Pinpoint the cell where the given text exists, returning its [x, y] midpoint coordinate. 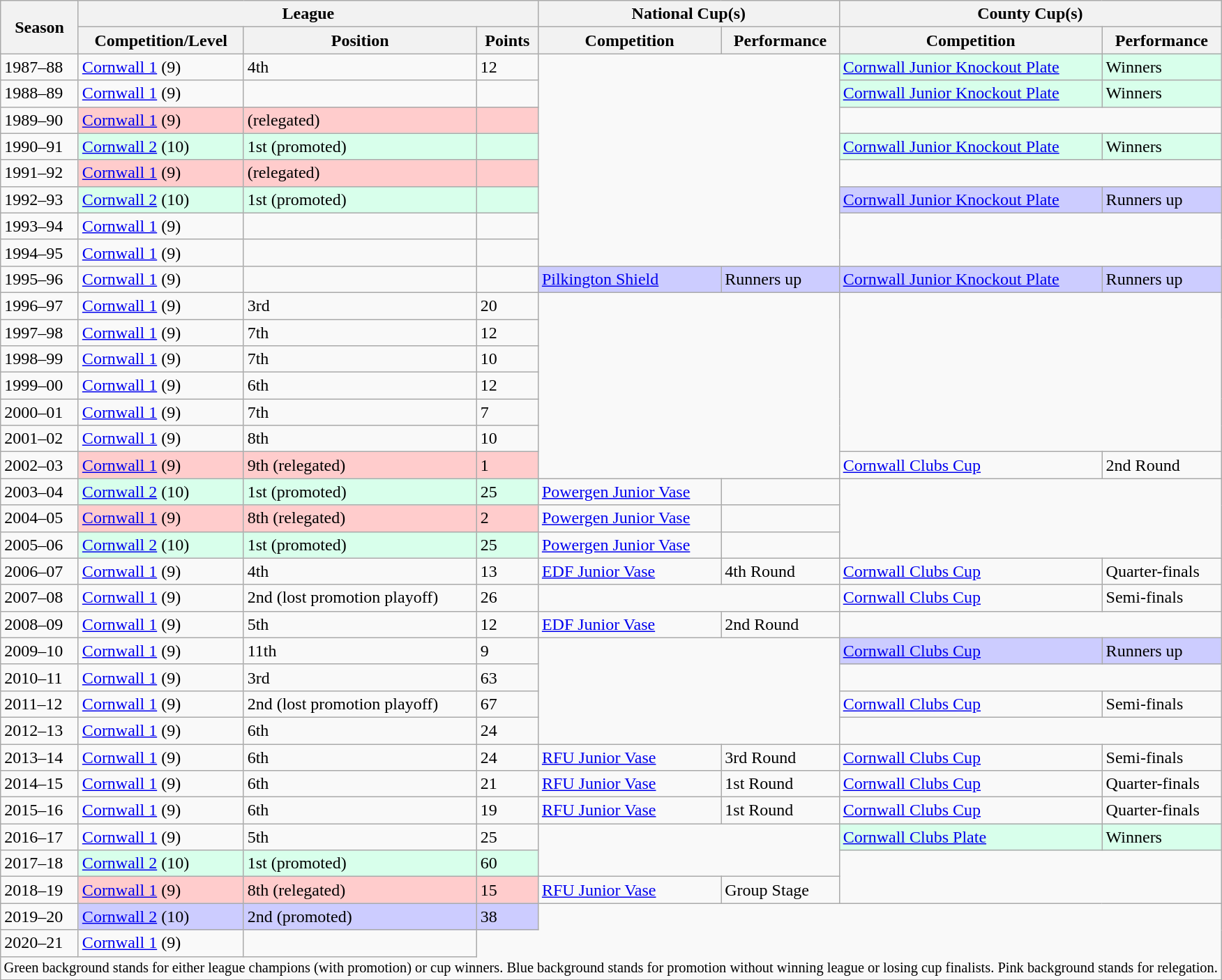
Season [40, 27]
3rd Round [780, 757]
2012–13 [40, 730]
2002–03 [40, 465]
2nd (promoted) [360, 917]
2018–19 [40, 890]
11th [360, 651]
7 [507, 412]
2005–06 [40, 545]
2010–11 [40, 677]
1991–92 [40, 173]
9th (relegated) [360, 465]
1992–93 [40, 199]
2011–12 [40, 704]
League [308, 14]
1994–95 [40, 252]
63 [507, 677]
60 [507, 864]
2016–17 [40, 837]
15 [507, 890]
2015–16 [40, 811]
1995–96 [40, 279]
21 [507, 784]
Group Stage [780, 890]
Cornwall Clubs Plate [971, 837]
2006–07 [40, 571]
Position [360, 40]
2019–20 [40, 917]
1998–99 [40, 359]
1996–97 [40, 306]
2017–18 [40, 864]
8th [360, 439]
2004–05 [40, 518]
National Cup(s) [688, 14]
20 [507, 306]
Points [507, 40]
67 [507, 704]
2007–08 [40, 598]
2014–15 [40, 784]
Competition/Level [160, 40]
2 [507, 518]
2001–02 [40, 439]
2009–10 [40, 651]
1990–91 [40, 146]
1988–89 [40, 93]
2000–01 [40, 412]
Pilkington Shield [629, 279]
2013–14 [40, 757]
1997–98 [40, 333]
1999–00 [40, 386]
2008–09 [40, 624]
26 [507, 598]
9 [507, 651]
19 [507, 811]
1 [507, 465]
13 [507, 571]
4th Round [780, 571]
38 [507, 917]
2020–21 [40, 943]
County Cup(s) [1029, 14]
1987–88 [40, 67]
1993–94 [40, 226]
2003–04 [40, 492]
1989–90 [40, 120]
